Scan for the cell matching the given text and deliver its [X, Y] coordinate at center. 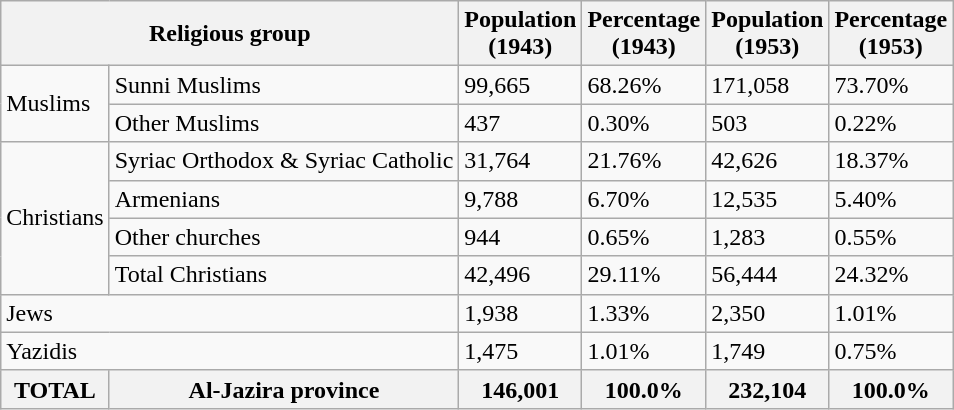
6.70% [644, 199]
42,626 [768, 161]
171,058 [768, 85]
42,496 [520, 275]
73.70% [891, 85]
Syriac Orthodox & Syriac Catholic [284, 161]
9,788 [520, 199]
944 [520, 237]
Sunni Muslims [284, 85]
56,444 [768, 275]
Religious group [230, 34]
18.37% [891, 161]
1,283 [768, 237]
2,350 [768, 313]
68.26% [644, 85]
Yazidis [230, 351]
31,764 [520, 161]
0.65% [644, 237]
Muslims [55, 104]
1.33% [644, 313]
Al-Jazira province [284, 389]
1,938 [520, 313]
Percentage(1943) [644, 34]
0.55% [891, 237]
Other churches [284, 237]
Armenians [284, 199]
Population(1953) [768, 34]
Christians [55, 218]
0.75% [891, 351]
5.40% [891, 199]
146,001 [520, 389]
1,749 [768, 351]
TOTAL [55, 389]
1,475 [520, 351]
Jews [230, 313]
0.22% [891, 123]
232,104 [768, 389]
Total Christians [284, 275]
24.32% [891, 275]
12,535 [768, 199]
503 [768, 123]
29.11% [644, 275]
Population(1943) [520, 34]
437 [520, 123]
Other Muslims [284, 123]
Percentage(1953) [891, 34]
99,665 [520, 85]
0.30% [644, 123]
21.76% [644, 161]
